Find where the given text appears and provide that cell's center as [X, Y] coordinate. 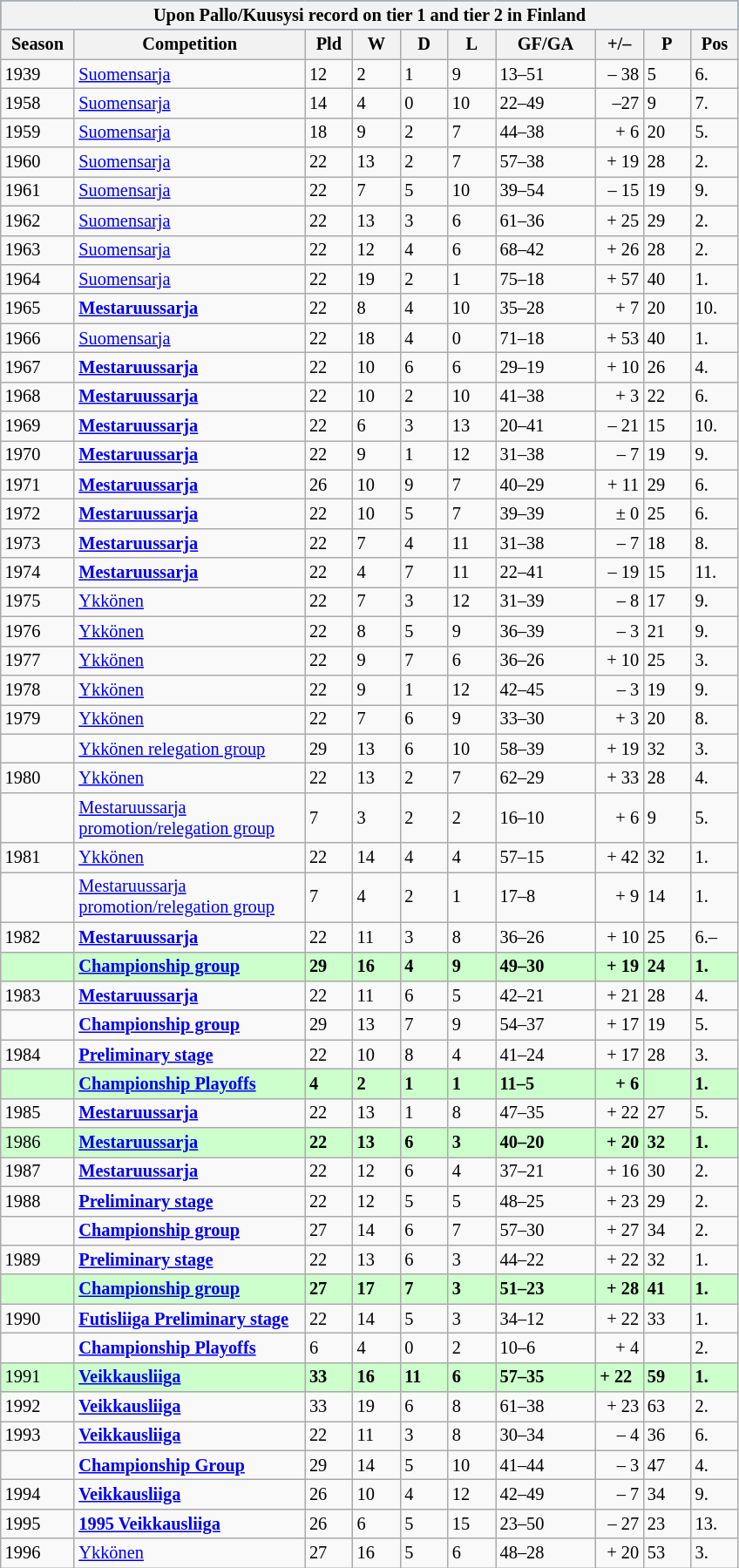
57–30 [546, 1231]
1986 [38, 1143]
Competition [190, 44]
6.– [715, 937]
49–30 [546, 967]
13–51 [546, 74]
57–15 [546, 858]
W [376, 44]
GF/GA [546, 44]
– 8 [619, 601]
48–25 [546, 1201]
± 0 [619, 513]
1990 [38, 1319]
16–10 [546, 818]
+ 4 [619, 1347]
41–38 [546, 397]
62–29 [546, 777]
21 [668, 631]
13. [715, 1524]
37–21 [546, 1171]
1991 [38, 1377]
1995 [38, 1524]
+ 26 [619, 250]
57–38 [546, 162]
Ykkönen relegation group [190, 749]
1987 [38, 1171]
1985 [38, 1113]
47–35 [546, 1113]
11–5 [546, 1083]
1971 [38, 485]
39–39 [546, 513]
20–41 [546, 426]
41 [668, 1289]
+/– [619, 44]
54–37 [546, 1025]
1965 [38, 309]
+ 7 [619, 309]
– 21 [619, 426]
57–35 [546, 1377]
1981 [38, 858]
34–12 [546, 1319]
1974 [38, 573]
– 4 [619, 1436]
+ 11 [619, 485]
+ 9 [619, 897]
P [668, 44]
10–6 [546, 1347]
1992 [38, 1407]
51–23 [546, 1289]
1968 [38, 397]
33–30 [546, 719]
1963 [38, 250]
7. [715, 103]
–27 [619, 103]
1996 [38, 1553]
Season [38, 44]
1939 [38, 74]
22–41 [546, 573]
+ 28 [619, 1289]
1984 [38, 1055]
30–34 [546, 1436]
59 [668, 1377]
1970 [38, 455]
44–22 [546, 1259]
1982 [38, 937]
1958 [38, 103]
36 [668, 1436]
23–50 [546, 1524]
41–24 [546, 1055]
L [472, 44]
75–18 [546, 279]
1966 [38, 338]
40–20 [546, 1143]
1969 [38, 426]
1980 [38, 777]
31–39 [546, 601]
1967 [38, 367]
1988 [38, 1201]
1960 [38, 162]
42–45 [546, 689]
+ 16 [619, 1171]
+ 25 [619, 221]
1978 [38, 689]
22–49 [546, 103]
61–38 [546, 1407]
1993 [38, 1436]
42–21 [546, 995]
53 [668, 1553]
11. [715, 573]
41–44 [546, 1465]
1973 [38, 543]
71–18 [546, 338]
17–8 [546, 897]
1979 [38, 719]
1994 [38, 1495]
63 [668, 1407]
42–49 [546, 1495]
58–39 [546, 749]
Pld [329, 44]
Upon Pallo/Kuusysi record on tier 1 and tier 2 in Finland [369, 15]
61–36 [546, 221]
1962 [38, 221]
1961 [38, 191]
+ 53 [619, 338]
1977 [38, 661]
68–42 [546, 250]
+ 27 [619, 1231]
39–54 [546, 191]
D [424, 44]
35–28 [546, 309]
+ 57 [619, 279]
1972 [38, 513]
+ 42 [619, 858]
– 38 [619, 74]
1989 [38, 1259]
– 27 [619, 1524]
+ 33 [619, 777]
47 [668, 1465]
23 [668, 1524]
30 [668, 1171]
29–19 [546, 367]
48–28 [546, 1553]
1995 Veikkausliiga [190, 1524]
1959 [38, 132]
Futisliiga Preliminary stage [190, 1319]
– 15 [619, 191]
1976 [38, 631]
– 19 [619, 573]
Championship Group [190, 1465]
44–38 [546, 132]
24 [668, 967]
1983 [38, 995]
1975 [38, 601]
36–39 [546, 631]
Pos [715, 44]
+ 21 [619, 995]
1964 [38, 279]
40–29 [546, 485]
